For the text-containing cell, return its midpoint in (x, y) coordinate format. 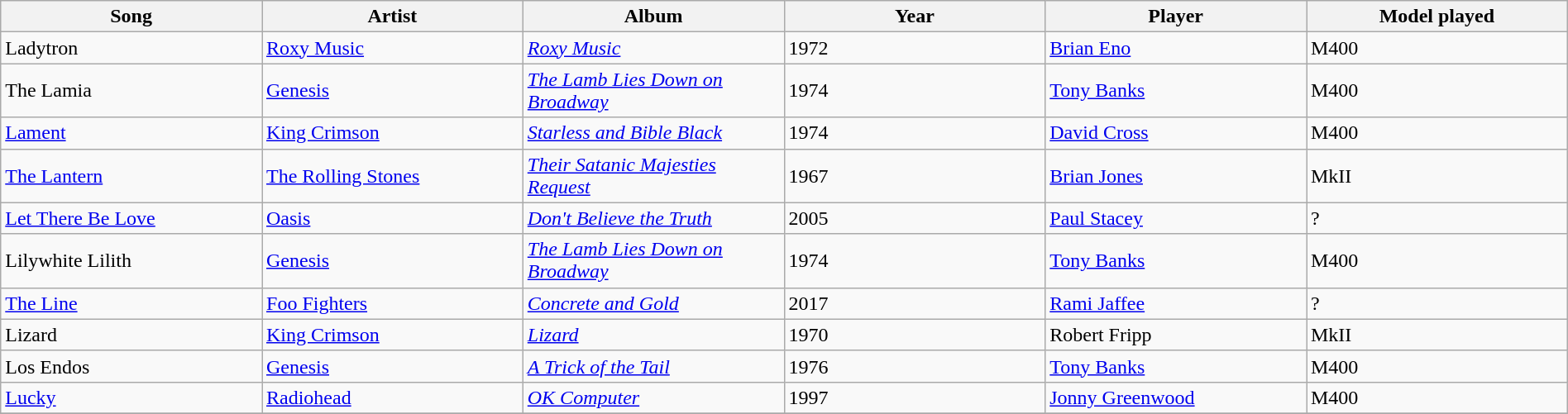
Song (131, 17)
Album (653, 17)
2017 (915, 303)
Robert Fripp (1176, 335)
Concrete and Gold (653, 303)
The Lantern (131, 175)
Artist (392, 17)
1976 (915, 366)
Foo Fighters (392, 303)
Oasis (392, 218)
David Cross (1176, 133)
Rami Jaffee (1176, 303)
Brian Eno (1176, 48)
2005 (915, 218)
Year (915, 17)
1970 (915, 335)
Lucky (131, 397)
The Line (131, 303)
Don't Believe the Truth (653, 218)
Jonny Greenwood (1176, 397)
Brian Jones (1176, 175)
1997 (915, 397)
Their Satanic Majesties Request (653, 175)
Los Endos (131, 366)
Lilywhite Lilith (131, 261)
Radiohead (392, 397)
OK Computer (653, 397)
The Rolling Stones (392, 175)
Paul Stacey (1176, 218)
Model played (1437, 17)
A Trick of the Tail (653, 366)
Let There Be Love (131, 218)
1967 (915, 175)
Player (1176, 17)
Starless and Bible Black (653, 133)
Ladytron (131, 48)
Lament (131, 133)
1972 (915, 48)
The Lamia (131, 91)
